For the text-containing cell, return its midpoint in (x, y) coordinate format. 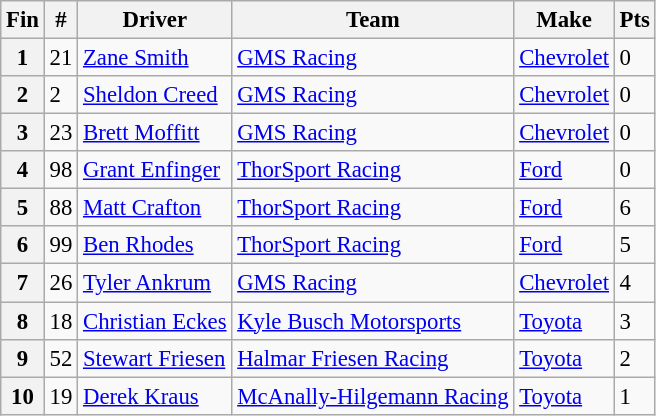
98 (60, 170)
99 (60, 245)
McAnally-Hilgemann Racing (373, 396)
Tyler Ankrum (155, 283)
Sheldon Creed (155, 95)
Team (373, 20)
10 (23, 396)
8 (23, 321)
Pts (634, 20)
# (60, 20)
Stewart Friesen (155, 358)
23 (60, 133)
Driver (155, 20)
Kyle Busch Motorsports (373, 321)
Make (564, 20)
19 (60, 396)
26 (60, 283)
21 (60, 58)
88 (60, 208)
Grant Enfinger (155, 170)
Halmar Friesen Racing (373, 358)
Christian Eckes (155, 321)
7 (23, 283)
Ben Rhodes (155, 245)
Matt Crafton (155, 208)
18 (60, 321)
9 (23, 358)
Zane Smith (155, 58)
Fin (23, 20)
52 (60, 358)
Brett Moffitt (155, 133)
Derek Kraus (155, 396)
